Search for the cell housing the specified text and yield its (x, y) center coordinate. 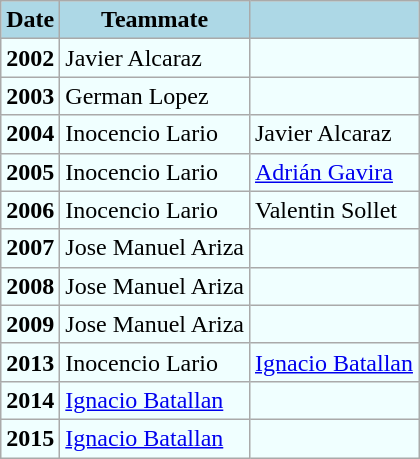
2008 (30, 286)
German Lopez (155, 96)
2004 (30, 134)
2009 (30, 324)
Date (30, 20)
2003 (30, 96)
2014 (30, 400)
Teammate (155, 20)
Adrián Gavira (334, 172)
2006 (30, 210)
2013 (30, 362)
2007 (30, 248)
2005 (30, 172)
2015 (30, 438)
Valentin Sollet (334, 210)
2002 (30, 58)
